Return the (x, y) coordinate for the center point of the cell that contains the specified text.  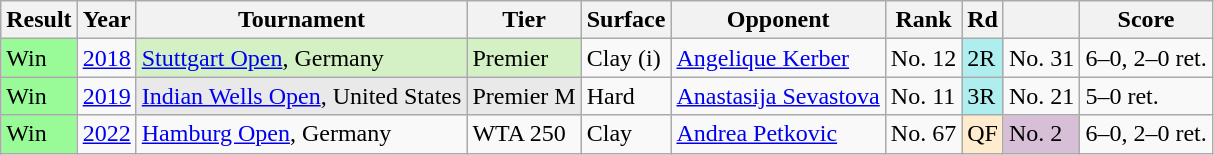
No. 12 (923, 58)
Year (106, 20)
Rd (983, 20)
Result (39, 20)
Anastasija Sevastova (778, 96)
No. 67 (923, 134)
QF (983, 134)
No. 31 (1041, 58)
2022 (106, 134)
3R (983, 96)
No. 11 (923, 96)
Clay (626, 134)
Clay (i) (626, 58)
2018 (106, 58)
No. 21 (1041, 96)
Angelique Kerber (778, 58)
Hamburg Open, Germany (302, 134)
Indian Wells Open, United States (302, 96)
Premier (524, 58)
5–0 ret. (1146, 96)
2019 (106, 96)
Stuttgart Open, Germany (302, 58)
Premier M (524, 96)
WTA 250 (524, 134)
Tier (524, 20)
Opponent (778, 20)
Tournament (302, 20)
Score (1146, 20)
Hard (626, 96)
2R (983, 58)
Rank (923, 20)
Andrea Petkovic (778, 134)
Surface (626, 20)
No. 2 (1041, 134)
